Capture the cell that displays the provided text and extract its [x, y] central coordinate. 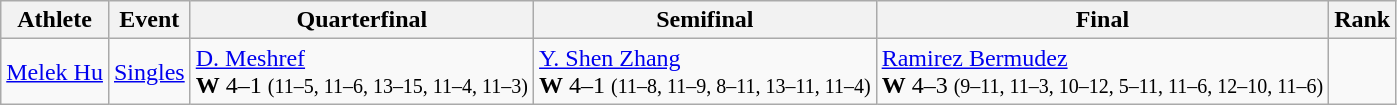
Ramirez Bermudez W 4–3 (9–11, 11–3, 10–12, 5–11, 11–6, 12–10, 11–6) [1102, 72]
Semifinal [706, 20]
Final [1102, 20]
Event [149, 20]
Singles [149, 72]
Quarterfinal [362, 20]
Athlete [55, 20]
Y. Shen Zhang W 4–1 (11–8, 11–9, 8–11, 13–11, 11–4) [706, 72]
Rank [1362, 20]
D. Meshref W 4–1 (11–5, 11–6, 13–15, 11–4, 11–3) [362, 72]
Melek Hu [55, 72]
